Return the [x, y] coordinate for the center point of the cell that contains the specified text.  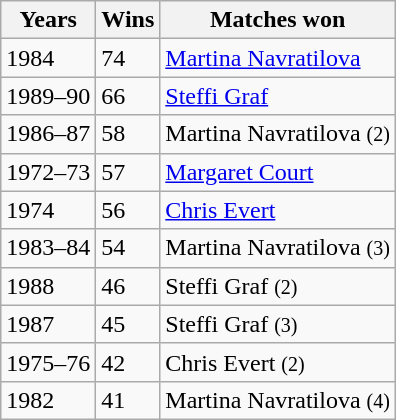
1987 [48, 324]
Years [48, 20]
Martina Navratilova [278, 58]
54 [128, 248]
1988 [48, 286]
Martina Navratilova (4) [278, 400]
45 [128, 324]
1972–73 [48, 172]
Margaret Court [278, 172]
Wins [128, 20]
57 [128, 172]
56 [128, 210]
1982 [48, 400]
1989–90 [48, 96]
Martina Navratilova (3) [278, 248]
Steffi Graf [278, 96]
1974 [48, 210]
Steffi Graf (3) [278, 324]
66 [128, 96]
1983–84 [48, 248]
1984 [48, 58]
42 [128, 362]
Chris Evert [278, 210]
Martina Navratilova (2) [278, 134]
41 [128, 400]
46 [128, 286]
Chris Evert (2) [278, 362]
1986–87 [48, 134]
74 [128, 58]
Matches won [278, 20]
1975–76 [48, 362]
Steffi Graf (2) [278, 286]
58 [128, 134]
